Search for the cell housing the specified text and yield its [X, Y] center coordinate. 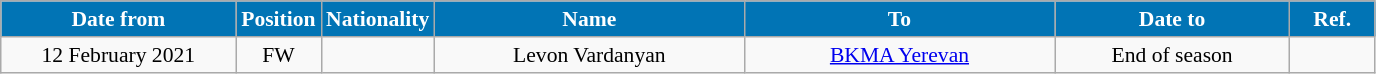
To [899, 19]
Ref. [1332, 19]
Levon Vardanyan [589, 55]
12 February 2021 [118, 55]
End of season [1172, 55]
Date from [118, 19]
BKMA Yerevan [899, 55]
FW [278, 55]
Position [278, 19]
Nationality [378, 19]
Name [589, 19]
Date to [1172, 19]
